Search for the cell housing the specified text and yield its (X, Y) center coordinate. 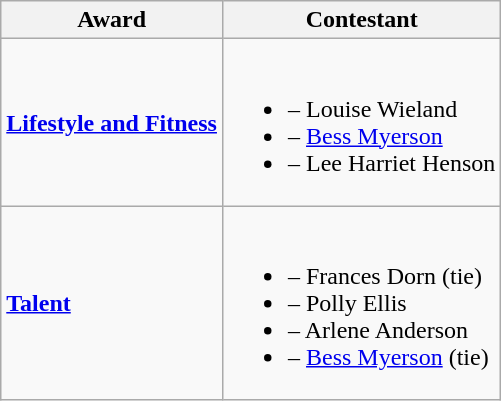
– Louise Wieland – Bess Myerson – Lee Harriet Henson (361, 122)
Contestant (361, 20)
Talent (112, 303)
Award (112, 20)
Lifestyle and Fitness (112, 122)
– Frances Dorn (tie) – Polly Ellis – Arlene Anderson – Bess Myerson (tie) (361, 303)
